Detect which cell encompasses the target text, then output its [x, y] center coordinate. 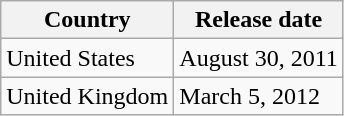
United States [88, 58]
Country [88, 20]
Release date [259, 20]
August 30, 2011 [259, 58]
United Kingdom [88, 96]
March 5, 2012 [259, 96]
